Find where the given text appears and provide that cell's center as [X, Y] coordinate. 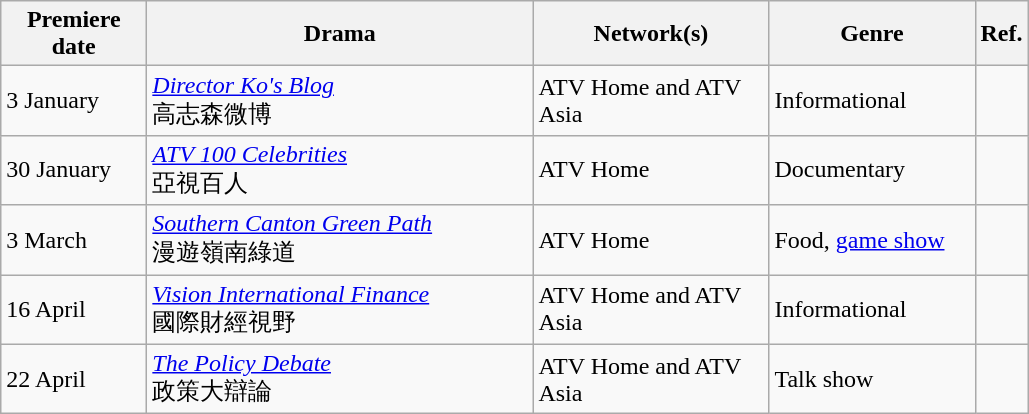
The Policy Debate政策大辯論 [340, 379]
Drama [340, 34]
Premiere date [74, 34]
Southern Canton Green Path漫遊嶺南綠道 [340, 240]
30 January [74, 170]
Network(s) [651, 34]
Director Ko's Blog高志森微博 [340, 101]
Genre [872, 34]
Vision International Finance國際財經視野 [340, 309]
3 January [74, 101]
22 April [74, 379]
Documentary [872, 170]
Talk show [872, 379]
Ref. [1002, 34]
Food, game show [872, 240]
16 April [74, 309]
ATV 100 Celebrities亞視百人 [340, 170]
3 March [74, 240]
